Search for the cell housing the specified text and yield its (X, Y) center coordinate. 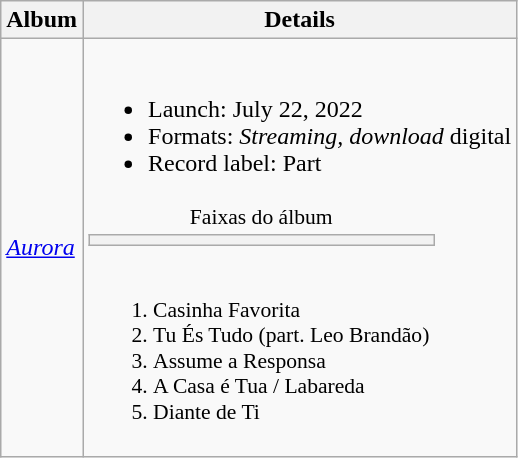
Casinha FavoritaTu És Tudo (part. Leo Brandão)Assume a ResponsaA Casa é Tua / LabaredaDiante de Ti (262, 348)
Faixas do álbum (262, 218)
Details (299, 20)
Aurora (42, 248)
Album (42, 20)
